For the text-containing cell, return its midpoint in (X, Y) coordinate format. 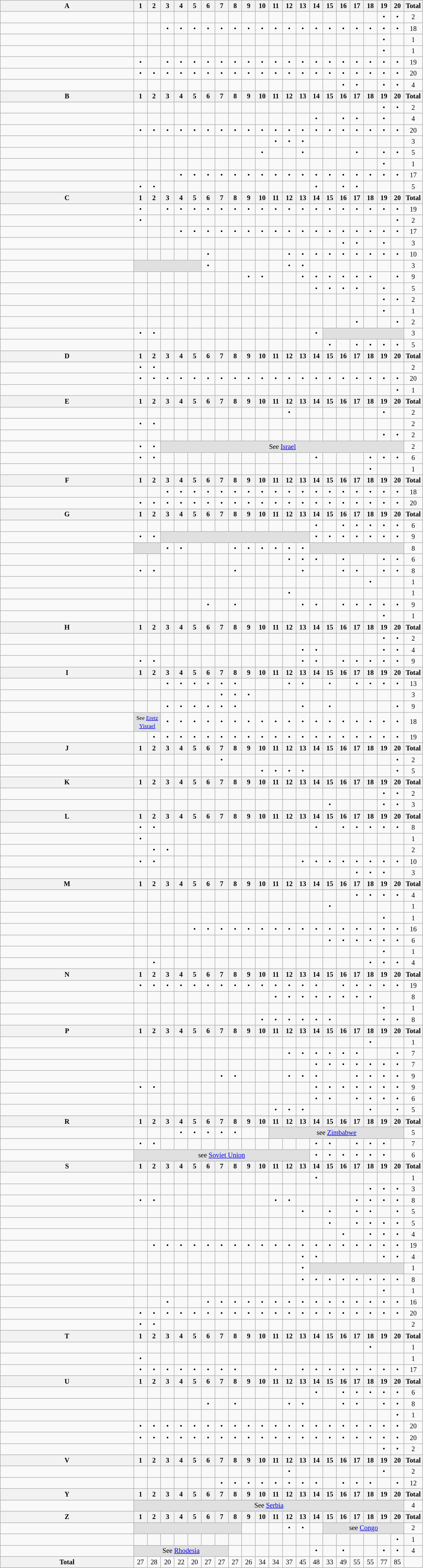
48 (316, 1562)
T (67, 1336)
P (67, 1031)
28 (154, 1562)
49 (343, 1562)
L (67, 816)
D (67, 356)
See Serbia (269, 1506)
F (67, 480)
37 (289, 1562)
H (67, 627)
Z (67, 1517)
45 (303, 1562)
C (67, 198)
See Rhodesia (181, 1551)
N (67, 974)
22 (181, 1562)
See Israel (282, 447)
K (67, 782)
B (67, 96)
M (67, 884)
see Soviet Union (222, 1155)
see Congo (364, 1528)
S (67, 1166)
E (67, 401)
A (67, 6)
J (67, 748)
26 (249, 1562)
G (67, 514)
U (67, 1381)
R (67, 1121)
Y (67, 1494)
I (67, 673)
V (67, 1460)
85 (397, 1562)
77 (384, 1562)
see Zimbabwe (336, 1133)
33 (330, 1562)
See Eretz Yisrael (147, 722)
